Scan for the cell matching the given text and deliver its (x, y) coordinate at center. 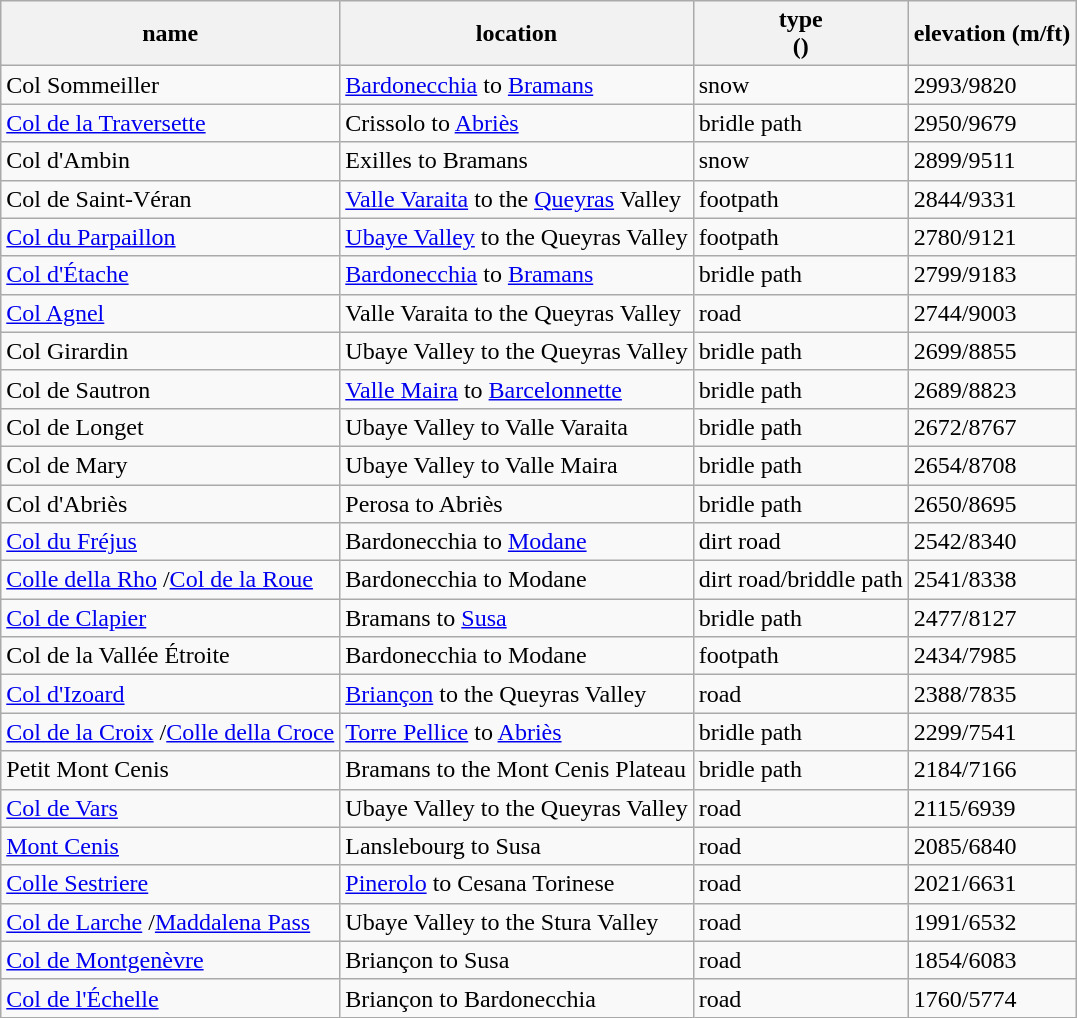
2780/9121 (992, 237)
Col de Montgenèvre (170, 960)
Briançon to the Queyras Valley (516, 694)
2699/8855 (992, 351)
2021/6631 (992, 884)
2744/9003 (992, 313)
2477/8127 (992, 618)
dirt road/briddle path (800, 580)
dirt road (800, 542)
2844/9331 (992, 199)
1991/6532 (992, 922)
2085/6840 (992, 846)
Bramans to Susa (516, 618)
1760/5774 (992, 998)
location (516, 34)
2993/9820 (992, 85)
1854/6083 (992, 960)
type() (800, 34)
elevation (m/ft) (992, 34)
2799/9183 (992, 275)
Lanslebourg to Susa (516, 846)
2654/8708 (992, 465)
Mont Cenis (170, 846)
Col d'Ambin (170, 161)
Col de Mary (170, 465)
Col de Clapier (170, 618)
Col de Larche /Maddalena Pass (170, 922)
2184/7166 (992, 770)
Col du Fréjus (170, 542)
Torre Pellice to Abriès (516, 732)
2541/8338 (992, 580)
Ubaye Valley to Valle Maira (516, 465)
2542/8340 (992, 542)
2689/8823 (992, 389)
Bramans to the Mont Cenis Plateau (516, 770)
Col Agnel (170, 313)
Colle della Rho /Col de la Roue (170, 580)
Col de Longet (170, 427)
Col de l'Échelle (170, 998)
Col de Sautron (170, 389)
Col de la Vallée Étroite (170, 656)
2388/7835 (992, 694)
2299/7541 (992, 732)
Exilles to Bramans (516, 161)
Col de la Traversette (170, 123)
Col de la Croix /Colle della Croce (170, 732)
2650/8695 (992, 503)
Col d'Izoard (170, 694)
Pinerolo to Cesana Torinese (516, 884)
2672/8767 (992, 427)
2899/9511 (992, 161)
Briançon to Bardonecchia (516, 998)
Colle Sestriere (170, 884)
Col de Vars (170, 808)
Briançon to Susa (516, 960)
Col de Saint-Véran (170, 199)
name (170, 34)
2950/9679 (992, 123)
Crissolo to Abriès (516, 123)
2115/6939 (992, 808)
Ubaye Valley to Valle Varaita (516, 427)
Col Sommeiller (170, 85)
2434/7985 (992, 656)
Col d'Abriès (170, 503)
Perosa to Abriès (516, 503)
Petit Mont Cenis (170, 770)
Col d'Étache (170, 275)
Ubaye Valley to the Stura Valley (516, 922)
Valle Maira to Barcelonnette (516, 389)
Col du Parpaillon (170, 237)
Col Girardin (170, 351)
